Extract the [x, y] coordinate from the center of the cell holding the provided text.  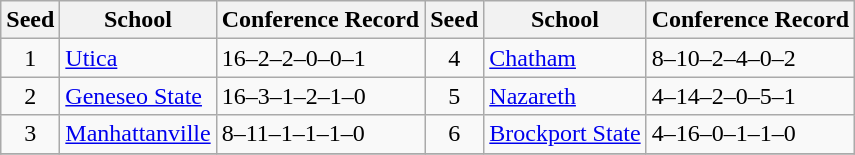
4 [454, 58]
Chatham [565, 58]
6 [454, 134]
4–14–2–0–5–1 [750, 96]
8–10–2–4–0–2 [750, 58]
Utica [138, 58]
4–16–0–1–1–0 [750, 134]
16–3–1–2–1–0 [320, 96]
Brockport State [565, 134]
Manhattanville [138, 134]
3 [30, 134]
2 [30, 96]
16–2–2–0–0–1 [320, 58]
5 [454, 96]
1 [30, 58]
Nazareth [565, 96]
Geneseo State [138, 96]
8–11–1–1–1–0 [320, 134]
